Search for the cell housing the specified text and yield its [x, y] center coordinate. 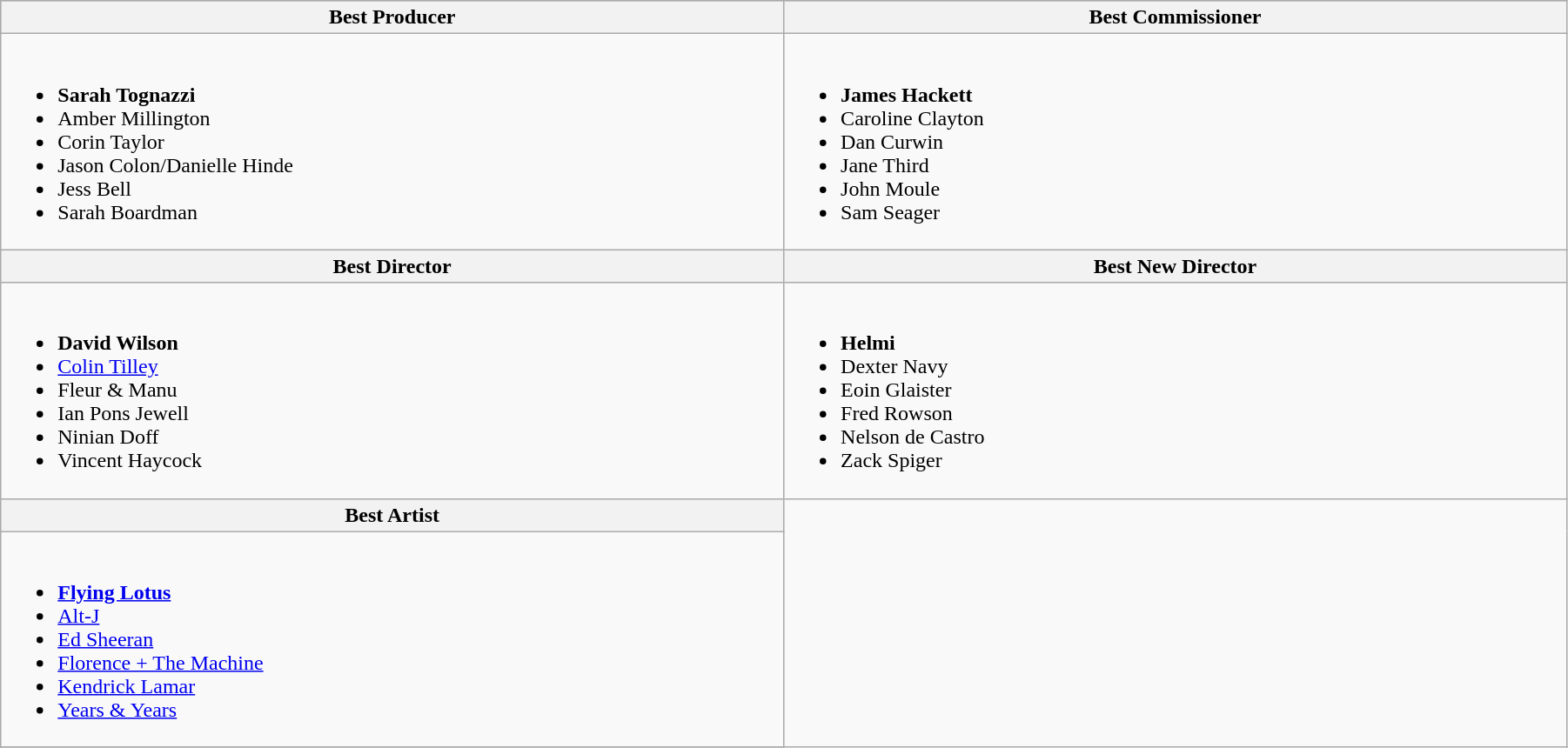
Best Commissioner [1176, 17]
Best Director [392, 266]
Sarah TognazziAmber MillingtonCorin TaylorJason Colon/Danielle HindeJess BellSarah Boardman [392, 142]
Best New Director [1176, 266]
HelmiDexter NavyEoin GlaisterFred RowsonNelson de CastroZack Spiger [1176, 391]
James HackettCaroline ClaytonDan CurwinJane ThirdJohn MouleSam Seager [1176, 142]
Best Artist [392, 515]
David WilsonColin TilleyFleur & ManuIan Pons JewellNinian DoffVincent Haycock [392, 391]
Flying LotusAlt-JEd SheeranFlorence + The MachineKendrick LamarYears & Years [392, 639]
Best Producer [392, 17]
